Extract the (x, y) coordinate from the center of the cell holding the provided text.  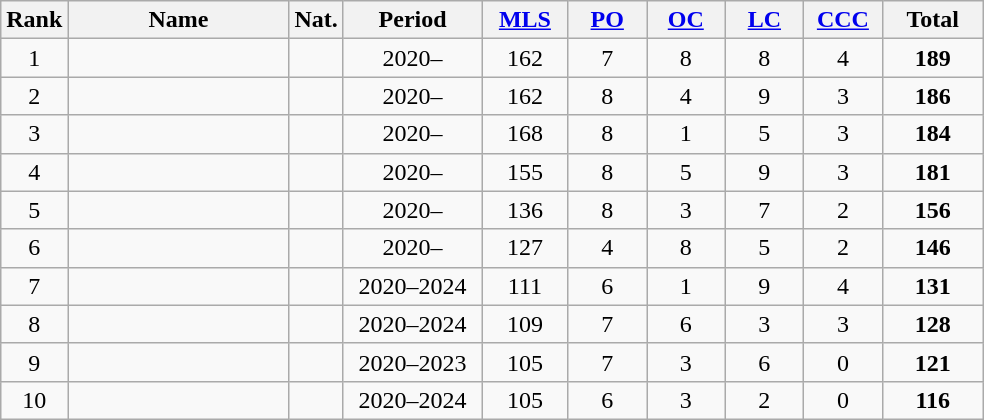
111 (525, 286)
Rank (34, 20)
184 (932, 134)
LC (764, 20)
OC (686, 20)
Total (932, 20)
189 (932, 58)
MLS (525, 20)
121 (932, 362)
127 (525, 248)
136 (525, 210)
155 (525, 172)
156 (932, 210)
Period (412, 20)
PO (608, 20)
Name (178, 20)
116 (932, 400)
10 (34, 400)
131 (932, 286)
128 (932, 324)
146 (932, 248)
186 (932, 96)
168 (525, 134)
181 (932, 172)
CCC (844, 20)
Nat. (316, 20)
2020–2023 (412, 362)
109 (525, 324)
